From the cell containing the given text, extract its center point as (X, Y) coordinate. 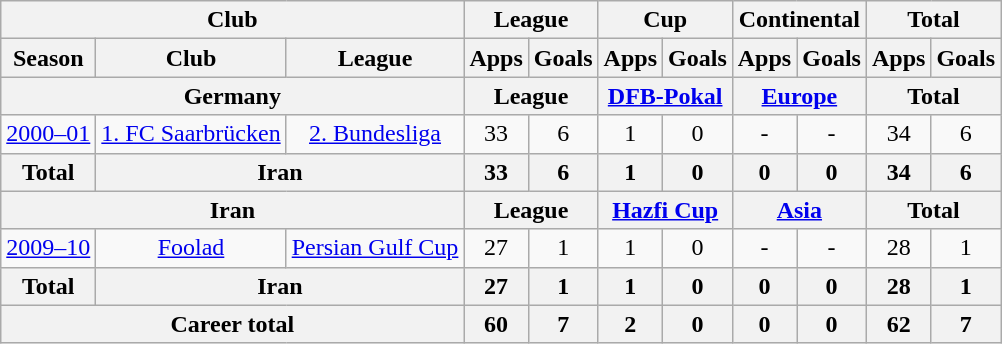
60 (496, 324)
Europe (799, 96)
62 (898, 324)
Career total (232, 324)
DFB-Pokal (665, 96)
Cup (665, 20)
2009–10 (48, 248)
2 (630, 324)
Continental (799, 20)
2000–01 (48, 134)
Season (48, 58)
Persian Gulf Cup (375, 248)
Germany (232, 96)
2. Bundesliga (375, 134)
1. FC Saarbrücken (191, 134)
Asia (799, 210)
Hazfi Cup (665, 210)
Foolad (191, 248)
